Detect which cell encompasses the target text, then output its [x, y] center coordinate. 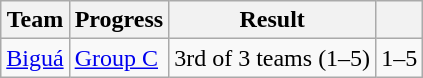
Biguá [35, 58]
3rd of 3 teams (1–5) [272, 58]
Result [272, 20]
Group C [118, 58]
1–5 [400, 58]
Progress [118, 20]
Team [35, 20]
